Find where the given text appears and provide that cell's center as (X, Y) coordinate. 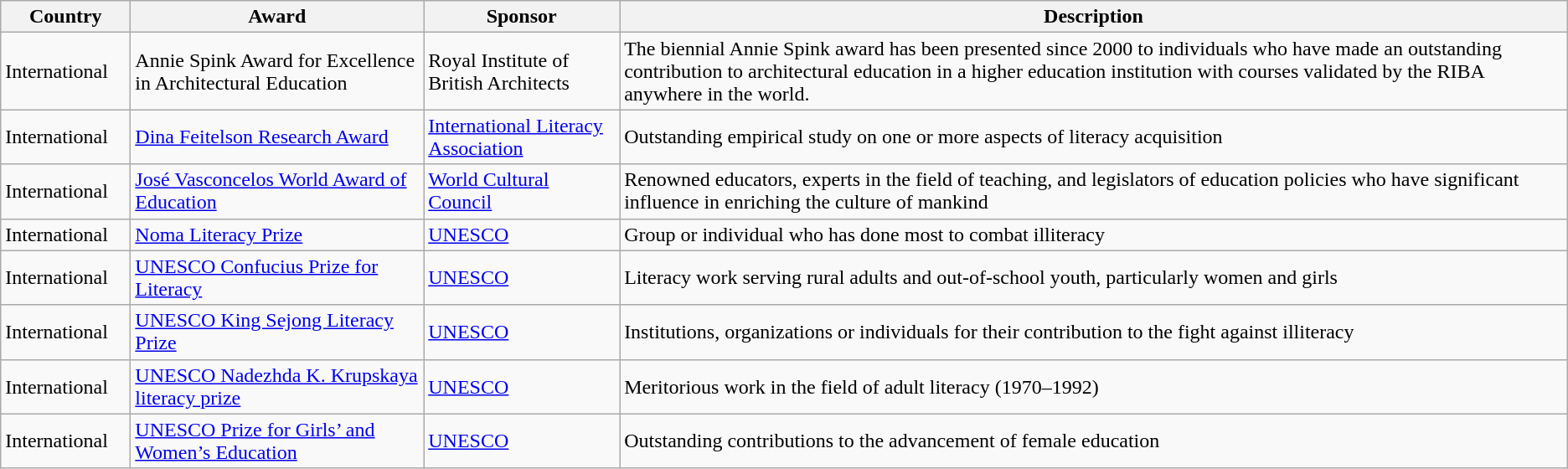
Country (65, 17)
Sponsor (522, 17)
Dina Feitelson Research Award (277, 137)
UNESCO Confucius Prize for Literacy (277, 278)
Outstanding empirical study on one or more aspects of literacy acquisition (1094, 137)
UNESCO King Sejong Literacy Prize (277, 332)
World Cultural Council (522, 191)
Meritorious work in the field of adult literacy (1970–1992) (1094, 387)
Annie Spink Award for Excellence in Architectural Education (277, 71)
Group or individual who has done most to combat illiteracy (1094, 234)
International Literacy Association (522, 137)
UNESCO Nadezhda K. Krupskaya literacy prize (277, 387)
Outstanding contributions to the advancement of female education (1094, 441)
Noma Literacy Prize (277, 234)
Institutions, organizations or individuals for their contribution to the fight against illiteracy (1094, 332)
Award (277, 17)
UNESCO Prize for Girls’ and Women’s Education (277, 441)
Royal Institute of British Architects (522, 71)
José Vasconcelos World Award of Education (277, 191)
Description (1094, 17)
Literacy work serving rural adults and out-of-school youth, particularly women and girls (1094, 278)
